Return (x, y) of the center of cell containing provided text 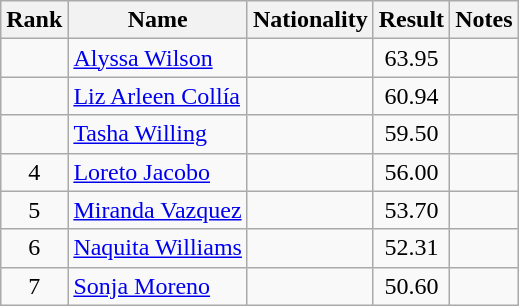
Miranda Vazquez (158, 210)
Name (158, 20)
53.70 (411, 210)
Tasha Willing (158, 134)
Naquita Williams (158, 248)
4 (34, 172)
52.31 (411, 248)
50.60 (411, 286)
Sonja Moreno (158, 286)
Nationality (310, 20)
60.94 (411, 96)
Liz Arleen Collía (158, 96)
6 (34, 248)
59.50 (411, 134)
56.00 (411, 172)
Loreto Jacobo (158, 172)
Result (411, 20)
Rank (34, 20)
5 (34, 210)
Alyssa Wilson (158, 58)
7 (34, 286)
Notes (484, 20)
63.95 (411, 58)
